Scan for the cell matching the given text and deliver its (X, Y) coordinate at center. 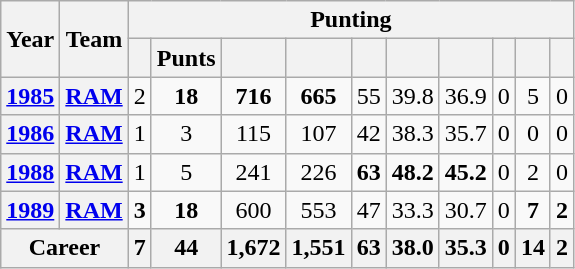
1986 (30, 134)
241 (254, 172)
44 (186, 248)
38.3 (412, 134)
39.8 (412, 96)
1988 (30, 172)
553 (318, 210)
38.0 (412, 248)
716 (254, 96)
1985 (30, 96)
42 (368, 134)
48.2 (412, 172)
30.7 (466, 210)
1,672 (254, 248)
14 (532, 248)
35.7 (466, 134)
47 (368, 210)
107 (318, 134)
1989 (30, 210)
55 (368, 96)
Punts (186, 58)
Year (30, 39)
35.3 (466, 248)
226 (318, 172)
36.9 (466, 96)
33.3 (412, 210)
45.2 (466, 172)
115 (254, 134)
Team (94, 39)
1,551 (318, 248)
Punting (350, 20)
600 (254, 210)
Career (64, 248)
665 (318, 96)
